Return (x, y) of the center of cell containing provided text 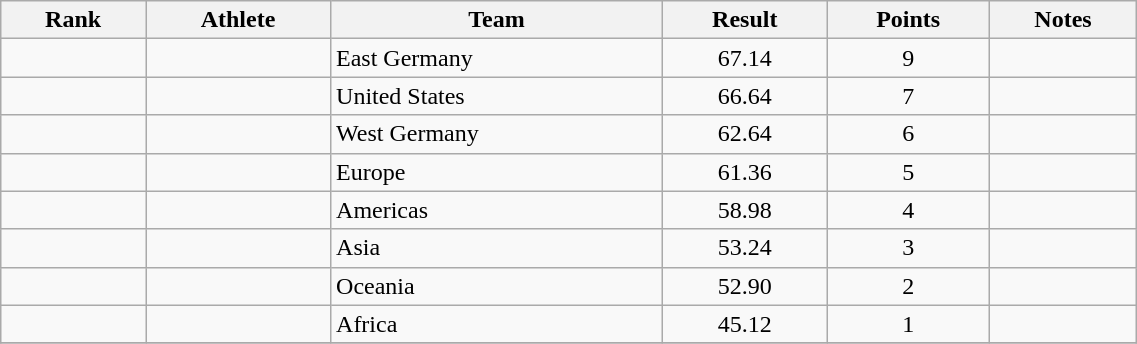
45.12 (744, 324)
3 (908, 248)
53.24 (744, 248)
Americas (497, 210)
52.90 (744, 286)
United States (497, 96)
Africa (497, 324)
Athlete (238, 20)
Points (908, 20)
Asia (497, 248)
Team (497, 20)
66.64 (744, 96)
West Germany (497, 134)
5 (908, 172)
1 (908, 324)
Europe (497, 172)
7 (908, 96)
2 (908, 286)
67.14 (744, 58)
9 (908, 58)
6 (908, 134)
Oceania (497, 286)
Rank (74, 20)
58.98 (744, 210)
Result (744, 20)
62.64 (744, 134)
Notes (1063, 20)
4 (908, 210)
East Germany (497, 58)
61.36 (744, 172)
